Provide the [X, Y] coordinate of the cell's center where the given text is located.  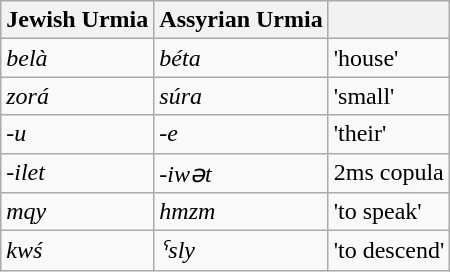
belà [78, 58]
-ilet [78, 173]
'to descend' [389, 251]
-iwət [241, 173]
'to speak' [389, 212]
mqy [78, 212]
súra [241, 96]
'their' [389, 134]
ˤsly [241, 251]
2ms copula [389, 173]
Assyrian Urmia [241, 20]
kwś [78, 251]
-e [241, 134]
béta [241, 58]
zorá [78, 96]
'house' [389, 58]
-u [78, 134]
'small' [389, 96]
hmzm [241, 212]
Jewish Urmia [78, 20]
